Return the (X, Y) coordinate for the center point of the cell that contains the specified text.  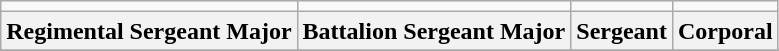
Sergeant (622, 31)
Regimental Sergeant Major (149, 31)
Battalion Sergeant Major (434, 31)
Corporal (725, 31)
